For the text-containing cell, return its midpoint in [X, Y] coordinate format. 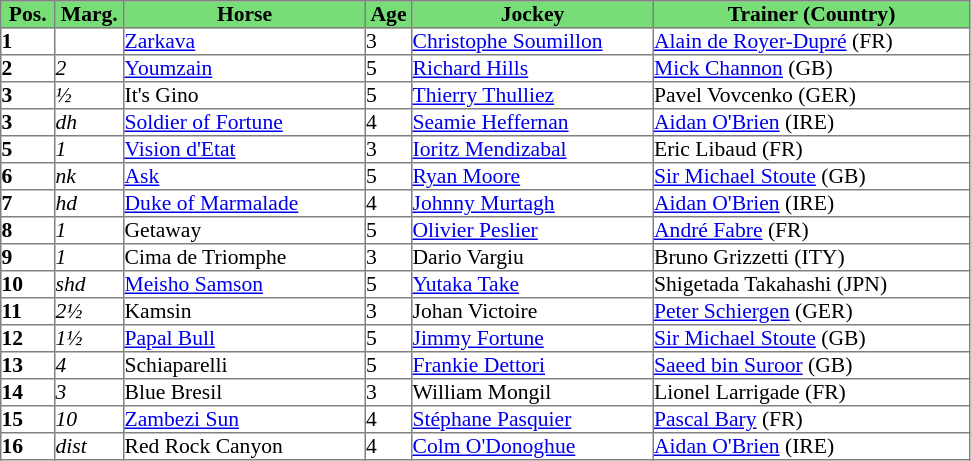
Johan Victoire [533, 312]
William Mongil [533, 392]
Youmzain [245, 68]
6 [28, 176]
Duke of Marmalade [245, 204]
André Fabre (FR) [811, 230]
Age [388, 14]
15 [28, 420]
Alain de Royer-Dupré (FR) [811, 42]
Johnny Murtagh [533, 204]
Jimmy Fortune [533, 338]
Red Rock Canyon [245, 446]
1½ [90, 338]
Dario Vargiu [533, 258]
nk [90, 176]
Ryan Moore [533, 176]
Getaway [245, 230]
Pos. [28, 14]
Jockey [533, 14]
Ioritz Mendizabal [533, 150]
9 [28, 258]
Frankie Dettori [533, 366]
7 [28, 204]
Vision d'Etat [245, 150]
Zarkava [245, 42]
Trainer (Country) [811, 14]
Stéphane Pasquier [533, 420]
2½ [90, 312]
Marg. [90, 14]
Papal Bull [245, 338]
8 [28, 230]
Ask [245, 176]
Christophe Soumillon [533, 42]
16 [28, 446]
Seamie Heffernan [533, 122]
Schiaparelli [245, 366]
Peter Schiergen (GER) [811, 312]
Eric Libaud (FR) [811, 150]
dist [90, 446]
Richard Hills [533, 68]
12 [28, 338]
Meisho Samson [245, 284]
Lionel Larrigade (FR) [811, 392]
shd [90, 284]
Colm O'Donoghue [533, 446]
Zambezi Sun [245, 420]
It's Gino [245, 96]
Kamsin [245, 312]
Thierry Thulliez [533, 96]
Olivier Peslier [533, 230]
½ [90, 96]
Yutaka Take [533, 284]
13 [28, 366]
hd [90, 204]
Saeed bin Suroor (GB) [811, 366]
Pavel Vovcenko (GER) [811, 96]
14 [28, 392]
11 [28, 312]
Mick Channon (GB) [811, 68]
Bruno Grizzetti (ITY) [811, 258]
Blue Bresil [245, 392]
dh [90, 122]
Pascal Bary (FR) [811, 420]
Shigetada Takahashi (JPN) [811, 284]
Horse [245, 14]
Soldier of Fortune [245, 122]
Cima de Triomphe [245, 258]
